Return the (x, y) coordinate for the center point of the cell that contains the specified text.  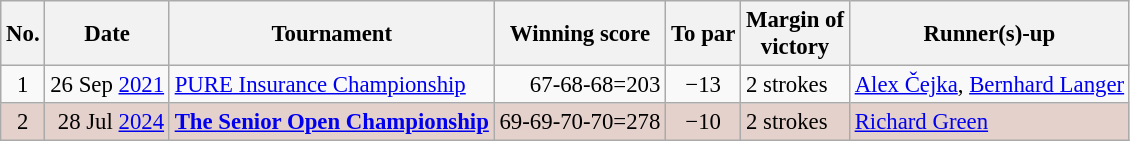
Margin ofvictory (796, 34)
2 (23, 122)
No. (23, 34)
PURE Insurance Championship (332, 85)
Winning score (580, 34)
Runner(s)-up (989, 34)
Alex Čejka, Bernhard Langer (989, 85)
The Senior Open Championship (332, 122)
69-69-70-70=278 (580, 122)
−10 (704, 122)
67-68-68=203 (580, 85)
Tournament (332, 34)
26 Sep 2021 (107, 85)
28 Jul 2024 (107, 122)
−13 (704, 85)
1 (23, 85)
To par (704, 34)
Richard Green (989, 122)
Date (107, 34)
